Output the [x, y] coordinate of the center of the cell containing the given text.  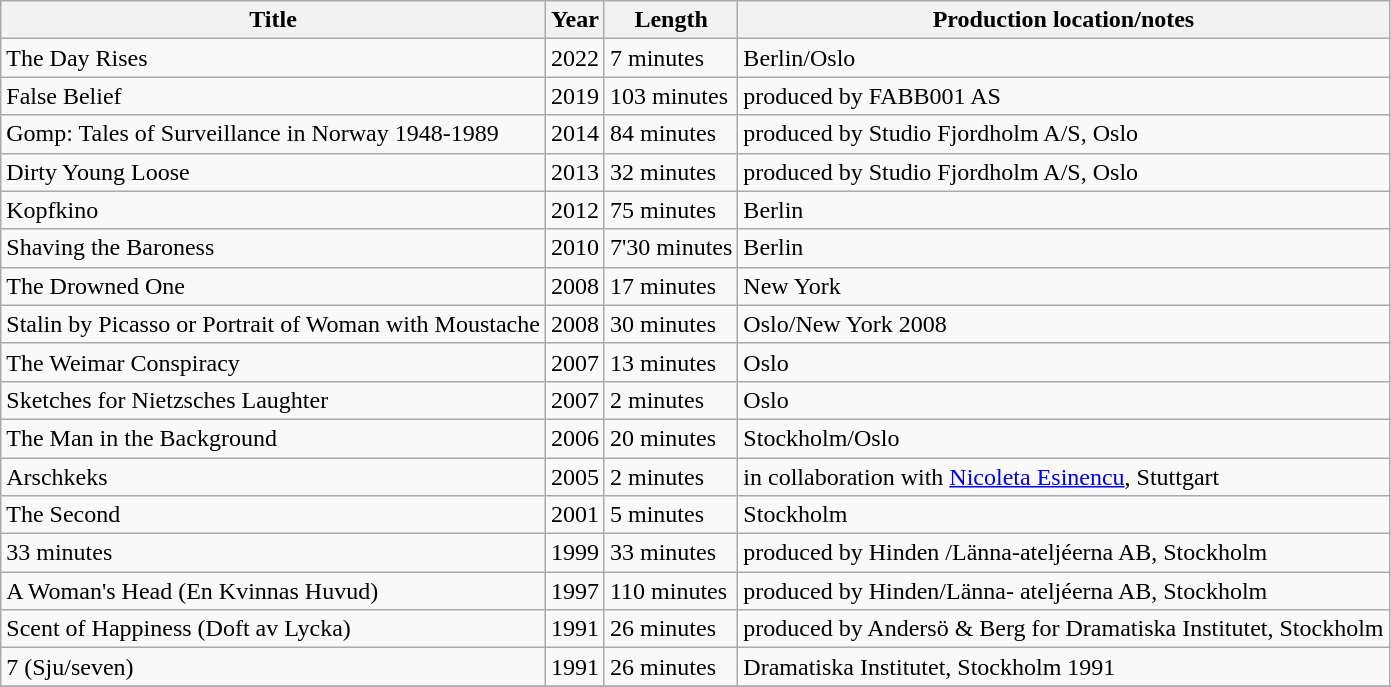
produced by Hinden /Länna-ateljéerna AB, Stockholm [1064, 553]
The Drowned One [274, 286]
produced by Hinden/Länna- ateljéerna AB, Stockholm [1064, 591]
32 minutes [670, 172]
1997 [574, 591]
2005 [574, 477]
Arschkeks [274, 477]
2019 [574, 96]
Production location/notes [1064, 20]
75 minutes [670, 210]
Gomp: Tales of Surveillance in Norway 1948-1989 [274, 134]
7 (Sju/seven) [274, 667]
Shaving the Baroness [274, 248]
The Weimar Conspiracy [274, 362]
84 minutes [670, 134]
7 minutes [670, 58]
produced by Andersö & Berg for Dramatiska Institutet, Stockholm [1064, 629]
Stockholm/Oslo [1064, 438]
Sketches for Nietzsches Laughter [274, 400]
in collaboration with Nicoleta Esinencu, Stuttgart [1064, 477]
Title [274, 20]
2012 [574, 210]
2010 [574, 248]
Length [670, 20]
17 minutes [670, 286]
13 minutes [670, 362]
Year [574, 20]
30 minutes [670, 324]
The Man in the Background [274, 438]
Oslo/New York 2008 [1064, 324]
A Woman's Head (En Kvinnas Huvud) [274, 591]
2022 [574, 58]
1999 [574, 553]
103 minutes [670, 96]
New York [1064, 286]
20 minutes [670, 438]
110 minutes [670, 591]
Stalin by Picasso or Portrait of Woman with Moustache [274, 324]
Kopfkino [274, 210]
2014 [574, 134]
2001 [574, 515]
Dirty Young Loose [274, 172]
produced by FABB001 AS [1064, 96]
5 minutes [670, 515]
7'30 minutes [670, 248]
Scent of Happiness (Doft av Lycka) [274, 629]
2006 [574, 438]
False Belief [274, 96]
2013 [574, 172]
The Day Rises [274, 58]
Berlin/Oslo [1064, 58]
Stockholm [1064, 515]
The Second [274, 515]
Dramatiska Institutet, Stockholm 1991 [1064, 667]
